Detect which cell encompasses the target text, then output its [X, Y] center coordinate. 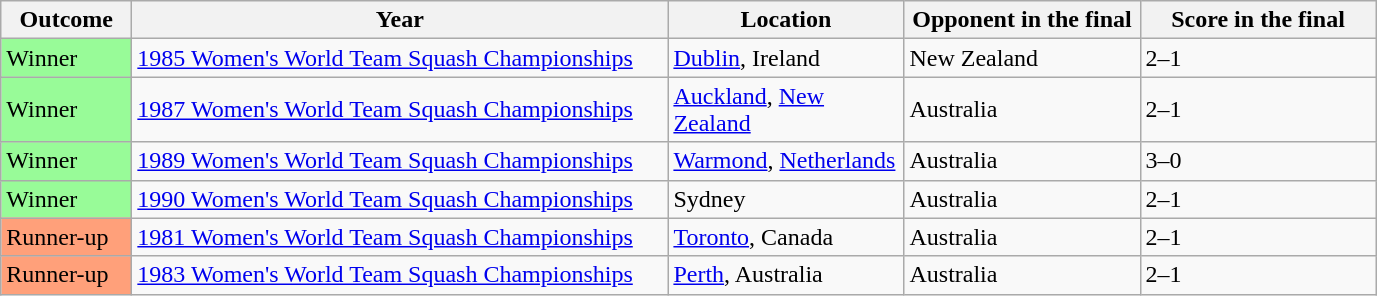
1989 Women's World Team Squash Championships [400, 161]
1981 Women's World Team Squash Championships [400, 237]
Year [400, 20]
1985 Women's World Team Squash Championships [400, 58]
3–0 [1258, 161]
1987 Women's World Team Squash Championships [400, 110]
Score in the final [1258, 20]
1983 Women's World Team Squash Championships [400, 275]
Warmond, Netherlands [786, 161]
Outcome [66, 20]
Auckland, New Zealand [786, 110]
Perth, Australia [786, 275]
Opponent in the final [1022, 20]
Location [786, 20]
1990 Women's World Team Squash Championships [400, 199]
Dublin, Ireland [786, 58]
New Zealand [1022, 58]
Sydney [786, 199]
Toronto, Canada [786, 237]
